Search for the cell housing the specified text and yield its (X, Y) center coordinate. 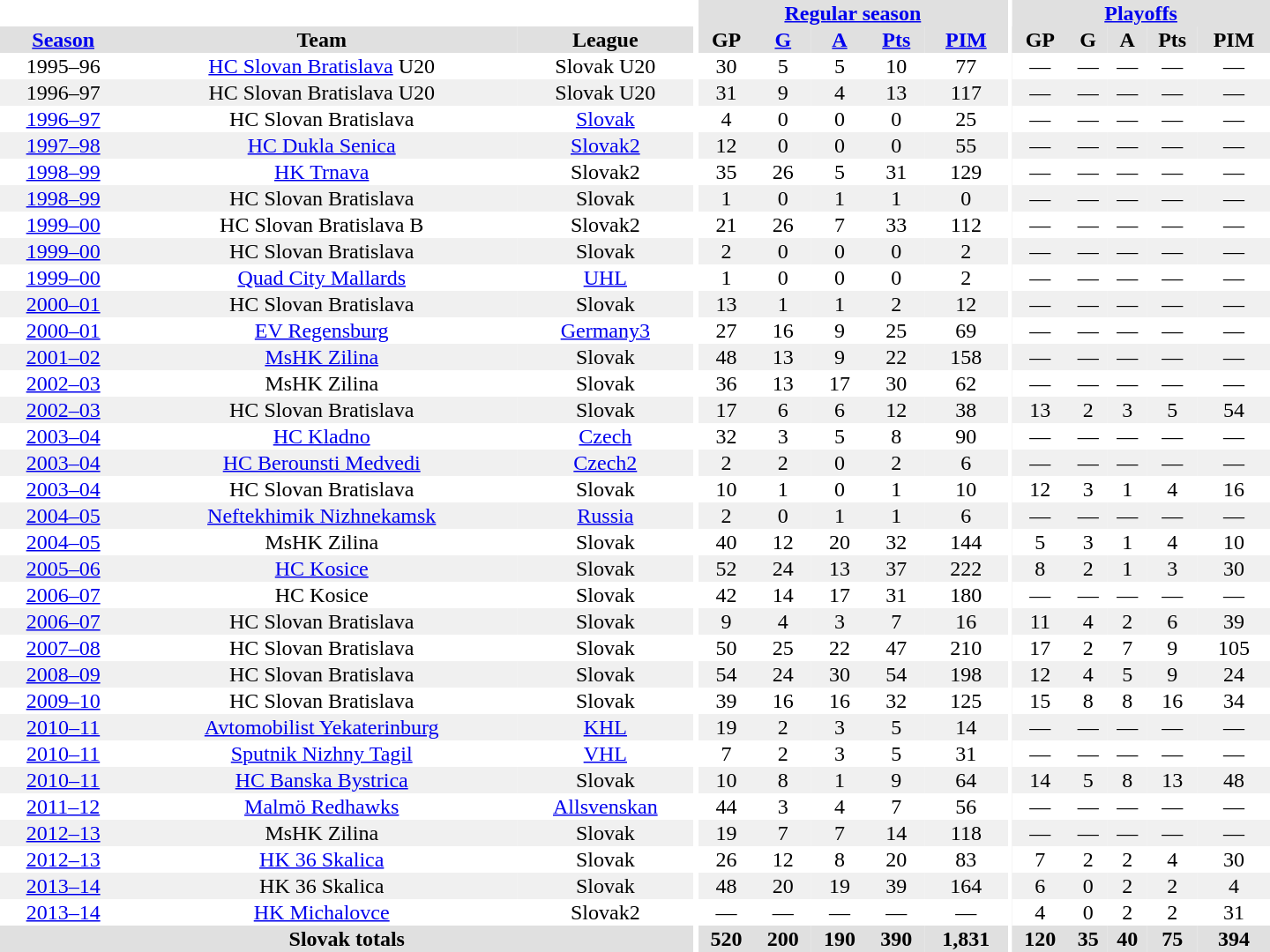
394 (1234, 939)
55 (966, 145)
2008–09 (63, 674)
83 (966, 859)
144 (966, 542)
Avtomobilist Yekaterinburg (321, 727)
44 (726, 807)
105 (1234, 648)
Czech2 (605, 463)
2011–12 (63, 807)
Germany3 (605, 331)
11 (1040, 621)
222 (966, 569)
125 (966, 701)
1995–96 (63, 66)
Slovak totals (347, 939)
HK Michalovce (321, 912)
129 (966, 172)
Season (63, 40)
2009–10 (63, 701)
Neftekhimik Nizhnekamsk (321, 516)
38 (966, 410)
VHL (605, 754)
42 (726, 595)
69 (966, 331)
210 (966, 648)
47 (896, 648)
190 (840, 939)
Malmö Redhawks (321, 807)
180 (966, 595)
UHL (605, 278)
198 (966, 674)
League (605, 40)
Allsvenskan (605, 807)
HC Banska Bystrica (321, 780)
15 (1040, 701)
64 (966, 780)
120 (1040, 939)
2001–02 (63, 357)
Sputnik Nizhny Tagil (321, 754)
HC Dukla Senica (321, 145)
90 (966, 436)
Russia (605, 516)
2005–06 (63, 569)
21 (726, 225)
HC Berounsti Medvedi (321, 463)
56 (966, 807)
Quad City Mallards (321, 278)
50 (726, 648)
1,831 (966, 939)
52 (726, 569)
112 (966, 225)
Czech (605, 436)
33 (896, 225)
34 (1234, 701)
164 (966, 886)
27 (726, 331)
1997–98 (63, 145)
Regular season (852, 13)
2007–08 (63, 648)
117 (966, 93)
77 (966, 66)
36 (726, 383)
HC Slovan Bratislava B (321, 225)
EV Regensburg (321, 331)
118 (966, 833)
200 (783, 939)
HC Kladno (321, 436)
Team (321, 40)
Playoffs (1141, 13)
KHL (605, 727)
390 (896, 939)
37 (896, 569)
158 (966, 357)
520 (726, 939)
HK Trnava (321, 172)
75 (1172, 939)
62 (966, 383)
